Determine the [X, Y] coordinate at the center of the cell enclosing the given text.  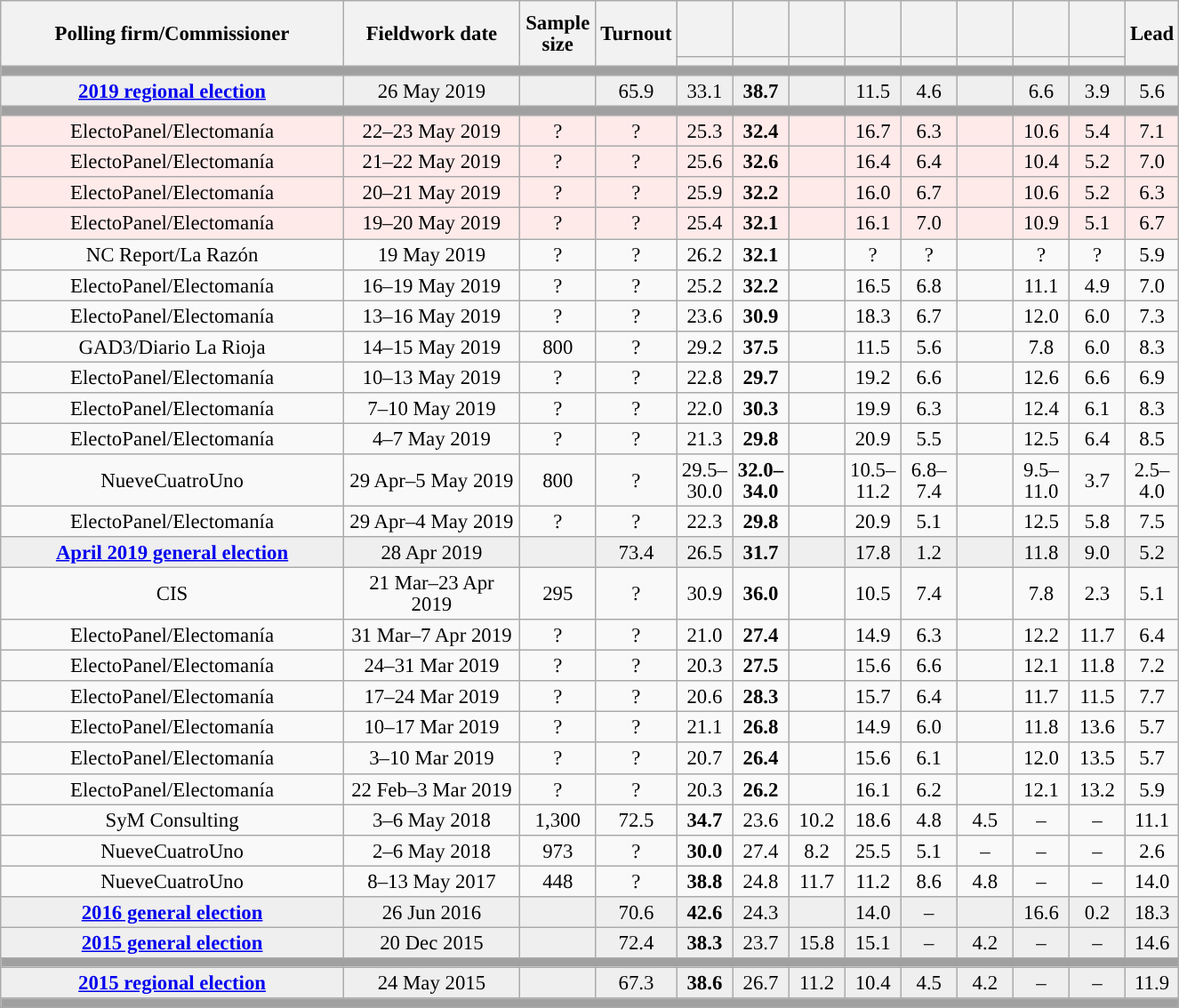
19.2 [873, 377]
25.4 [704, 224]
20.7 [704, 759]
6.9 [1152, 377]
25.6 [704, 162]
28 Apr 2019 [431, 553]
13.5 [1097, 759]
Sample size [557, 34]
7.7 [1152, 697]
26.5 [704, 553]
4.6 [928, 91]
25.5 [873, 850]
37.5 [761, 347]
16.7 [873, 132]
24 May 2015 [431, 983]
22.8 [704, 377]
16.6 [1040, 912]
11.9 [1152, 983]
33.1 [704, 91]
16.5 [873, 284]
3–10 Mar 2019 [431, 759]
8–13 May 2017 [431, 882]
1,300 [557, 820]
4.9 [1097, 284]
38.6 [704, 983]
19 May 2019 [431, 254]
36.0 [761, 594]
26.7 [761, 983]
973 [557, 850]
21–22 May 2019 [431, 162]
13.6 [1097, 727]
Polling firm/Commissioner [172, 34]
7.3 [1152, 316]
7.2 [1152, 667]
13–16 May 2019 [431, 316]
21.1 [704, 727]
72.5 [637, 820]
27.5 [761, 667]
15.7 [873, 697]
18.6 [873, 820]
32.6 [761, 162]
10.5 [873, 594]
67.3 [637, 983]
GAD3/Diario La Rioja [172, 347]
12.6 [1040, 377]
15.8 [816, 942]
2.5–4.0 [1152, 480]
3–6 May 2018 [431, 820]
24.8 [761, 882]
0.2 [1097, 912]
25.3 [704, 132]
NC Report/La Razón [172, 254]
6.8–7.4 [928, 480]
38.7 [761, 91]
24.3 [761, 912]
26 Jun 2016 [431, 912]
Lead [1152, 34]
73.4 [637, 553]
20–21 May 2019 [431, 194]
28.3 [761, 697]
2–6 May 2018 [431, 850]
16–19 May 2019 [431, 284]
10.2 [816, 820]
13.2 [1097, 789]
1.2 [928, 553]
7–10 May 2019 [431, 409]
16.4 [873, 162]
12.4 [1040, 409]
448 [557, 882]
5.8 [1097, 521]
10.9 [1040, 224]
8.2 [816, 850]
9.0 [1097, 553]
20.6 [704, 697]
29.7 [761, 377]
65.9 [637, 91]
25.9 [704, 194]
34.7 [704, 820]
26 May 2019 [431, 91]
8.6 [928, 882]
22.3 [704, 521]
2.6 [1152, 850]
29 Apr–4 May 2019 [431, 521]
30.3 [761, 409]
10–13 May 2019 [431, 377]
14.6 [1152, 942]
42.6 [704, 912]
3.9 [1097, 91]
12.2 [1040, 635]
2016 general election [172, 912]
38.8 [704, 882]
24–31 Mar 2019 [431, 667]
2015 regional election [172, 983]
23.7 [761, 942]
31 Mar–7 Apr 2019 [431, 635]
21 Mar–23 Apr 2019 [431, 594]
70.6 [637, 912]
7.5 [1152, 521]
8.5 [1152, 439]
29.5–30.0 [704, 480]
5.4 [1097, 132]
Turnout [637, 34]
10.5–11.2 [873, 480]
SyM Consulting [172, 820]
30.0 [704, 850]
7.4 [928, 594]
38.3 [704, 942]
19.9 [873, 409]
72.4 [637, 942]
21.0 [704, 635]
9.5–11.0 [1040, 480]
2.3 [1097, 594]
20 Dec 2015 [431, 942]
25.2 [704, 284]
CIS [172, 594]
29.2 [704, 347]
3.7 [1097, 480]
5.5 [928, 439]
32.0–34.0 [761, 480]
22–23 May 2019 [431, 132]
22 Feb–3 Mar 2019 [431, 789]
21.3 [704, 439]
26.4 [761, 759]
Fieldwork date [431, 34]
22.0 [704, 409]
31.7 [761, 553]
17.8 [873, 553]
26.8 [761, 727]
17–24 Mar 2019 [431, 697]
7.1 [1152, 132]
April 2019 general election [172, 553]
10–17 Mar 2019 [431, 727]
29 Apr–5 May 2019 [431, 480]
295 [557, 594]
32.4 [761, 132]
4–7 May 2019 [431, 439]
6.8 [928, 284]
15.1 [873, 942]
14–15 May 2019 [431, 347]
2015 general election [172, 942]
2019 regional election [172, 91]
16.0 [873, 194]
19–20 May 2019 [431, 224]
6.2 [928, 789]
